Pinpoint the cell where the given text exists, returning its [X, Y] midpoint coordinate. 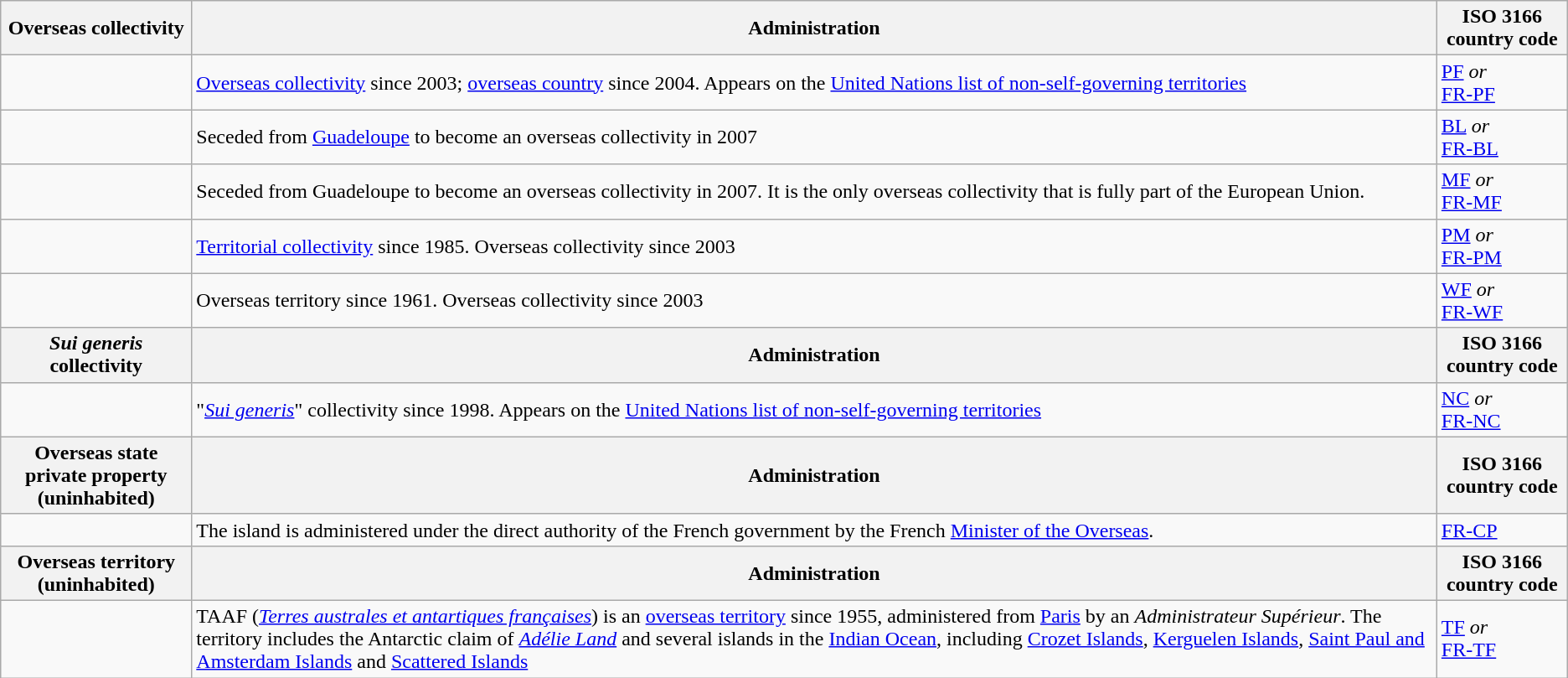
NC orFR-NC [1502, 409]
Overseas collectivity [96, 28]
Overseas territory since 1961. Overseas collectivity since 2003 [814, 300]
PM orFR-PM [1502, 246]
"Sui generis" collectivity since 1998. Appears on the United Nations list of non-self-governing territories [814, 409]
Seceded from Guadeloupe to become an overseas collectivity in 2007. It is the only overseas collectivity that is fully part of the European Union. [814, 191]
Overseas territory(uninhabited) [96, 573]
MF orFR-MF [1502, 191]
BL orFR-BL [1502, 137]
PF orFR-PF [1502, 82]
Seceded from Guadeloupe to become an overseas collectivity in 2007 [814, 137]
Sui generis collectivity [96, 355]
The island is administered under the direct authority of the French government by the French Minister of the Overseas. [814, 530]
FR-CP [1502, 530]
Overseas collectivity since 2003; overseas country since 2004. Appears on the United Nations list of non-self-governing territories [814, 82]
WF orFR-WF [1502, 300]
Overseas state private property(uninhabited) [96, 475]
TF orFR-TF [1502, 639]
Territorial collectivity since 1985. Overseas collectivity since 2003 [814, 246]
